Extract the (x, y) coordinate from the center of the cell holding the provided text.  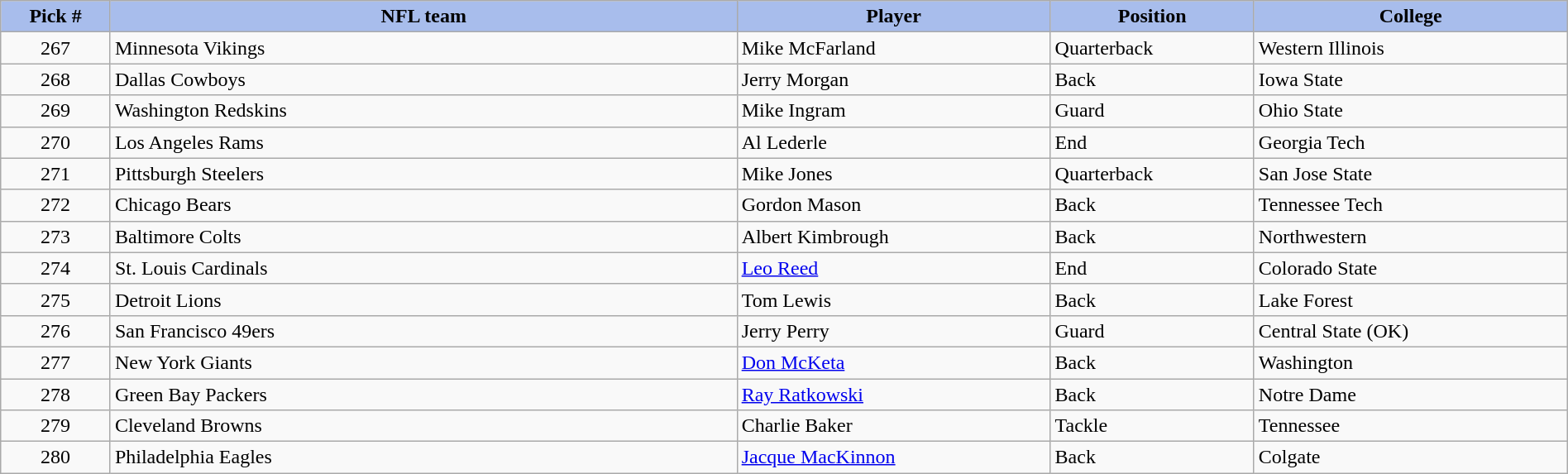
San Jose State (1411, 174)
Ohio State (1411, 111)
Pick # (56, 17)
Al Lederle (893, 142)
Mike Jones (893, 174)
Lake Forest (1411, 299)
NFL team (423, 17)
Charlie Baker (893, 426)
Green Bay Packers (423, 395)
San Francisco 49ers (423, 331)
270 (56, 142)
Don McKeta (893, 362)
269 (56, 111)
Tom Lewis (893, 299)
Pittsburgh Steelers (423, 174)
Tennessee Tech (1411, 205)
275 (56, 299)
277 (56, 362)
Washington Redskins (423, 111)
Dallas Cowboys (423, 79)
Central State (OK) (1411, 331)
St. Louis Cardinals (423, 268)
271 (56, 174)
Los Angeles Rams (423, 142)
Leo Reed (893, 268)
Colorado State (1411, 268)
274 (56, 268)
Ray Ratkowski (893, 395)
Western Illinois (1411, 48)
267 (56, 48)
279 (56, 426)
Detroit Lions (423, 299)
Position (1152, 17)
Iowa State (1411, 79)
Jerry Morgan (893, 79)
276 (56, 331)
Mike McFarland (893, 48)
Albert Kimbrough (893, 237)
280 (56, 457)
Gordon Mason (893, 205)
Jerry Perry (893, 331)
Notre Dame (1411, 395)
Cleveland Browns (423, 426)
Colgate (1411, 457)
College (1411, 17)
New York Giants (423, 362)
Northwestern (1411, 237)
Baltimore Colts (423, 237)
Player (893, 17)
Tackle (1152, 426)
278 (56, 395)
Tennessee (1411, 426)
Philadelphia Eagles (423, 457)
268 (56, 79)
272 (56, 205)
273 (56, 237)
Jacque MacKinnon (893, 457)
Washington (1411, 362)
Minnesota Vikings (423, 48)
Mike Ingram (893, 111)
Georgia Tech (1411, 142)
Chicago Bears (423, 205)
